Detect which cell encompasses the target text, then output its [X, Y] center coordinate. 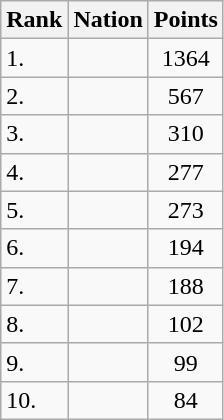
Points [186, 20]
8. [34, 324]
5. [34, 210]
194 [186, 248]
1364 [186, 58]
Rank [34, 20]
4. [34, 172]
277 [186, 172]
567 [186, 96]
10. [34, 400]
273 [186, 210]
1. [34, 58]
3. [34, 134]
188 [186, 286]
99 [186, 362]
102 [186, 324]
84 [186, 400]
9. [34, 362]
Nation [108, 20]
6. [34, 248]
7. [34, 286]
2. [34, 96]
310 [186, 134]
